Search for the cell housing the specified text and yield its (x, y) center coordinate. 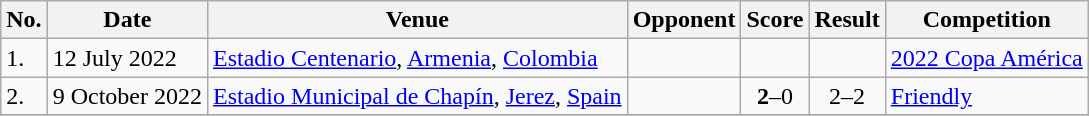
2–0 (775, 96)
No. (24, 20)
Estadio Centenario, Armenia, Colombia (418, 58)
Estadio Municipal de Chapín, Jerez, Spain (418, 96)
2–2 (847, 96)
Opponent (684, 20)
12 July 2022 (127, 58)
Venue (418, 20)
Date (127, 20)
2022 Copa América (986, 58)
Competition (986, 20)
Result (847, 20)
1. (24, 58)
2. (24, 96)
Friendly (986, 96)
Score (775, 20)
9 October 2022 (127, 96)
